Pinpoint the cell where the given text exists, returning its (x, y) midpoint coordinate. 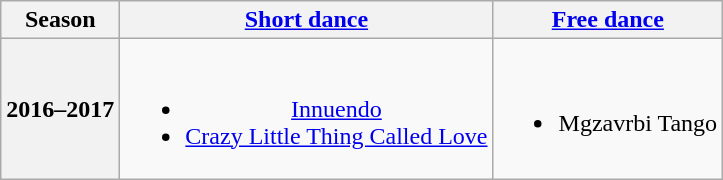
Free dance (608, 20)
Mgzavrbi Tango (608, 109)
2016–2017 (60, 109)
Innuendo Crazy Little Thing Called Love (306, 109)
Season (60, 20)
Short dance (306, 20)
